Search for the cell housing the specified text and yield its [X, Y] center coordinate. 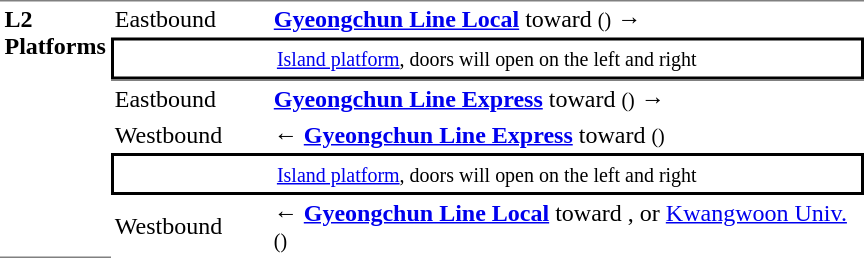
← Gyeongchun Line Local toward , or Kwangwoon Univ. () [566, 226]
L2Platforms [55, 129]
Gyeongchun Line Express toward () → [566, 99]
Gyeongchun Line Local toward () → [566, 19]
← Gyeongchun Line Express toward () [566, 135]
